Identify which cell holds the provided text, then report its (X, Y) central coordinate. 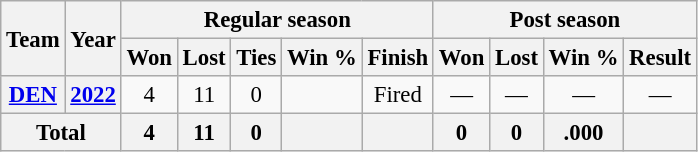
Post season (564, 20)
DEN (33, 95)
Regular season (277, 20)
Year (93, 38)
.000 (583, 133)
Ties (256, 58)
2022 (93, 95)
Total (61, 133)
Finish (398, 58)
Team (33, 38)
Fired (398, 95)
Result (660, 58)
